Locate the cell with the specified text and output its (x, y) center coordinate. 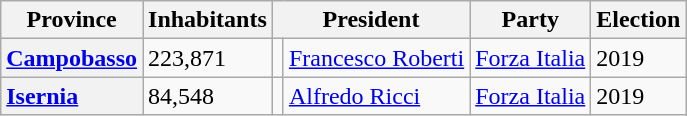
Campobasso (72, 58)
Party (530, 20)
Francesco Roberti (376, 58)
Isernia (72, 96)
Election (638, 20)
Inhabitants (208, 20)
223,871 (208, 58)
Alfredo Ricci (376, 96)
84,548 (208, 96)
Province (72, 20)
President (370, 20)
